Pinpoint the cell where the given text exists, returning its [x, y] midpoint coordinate. 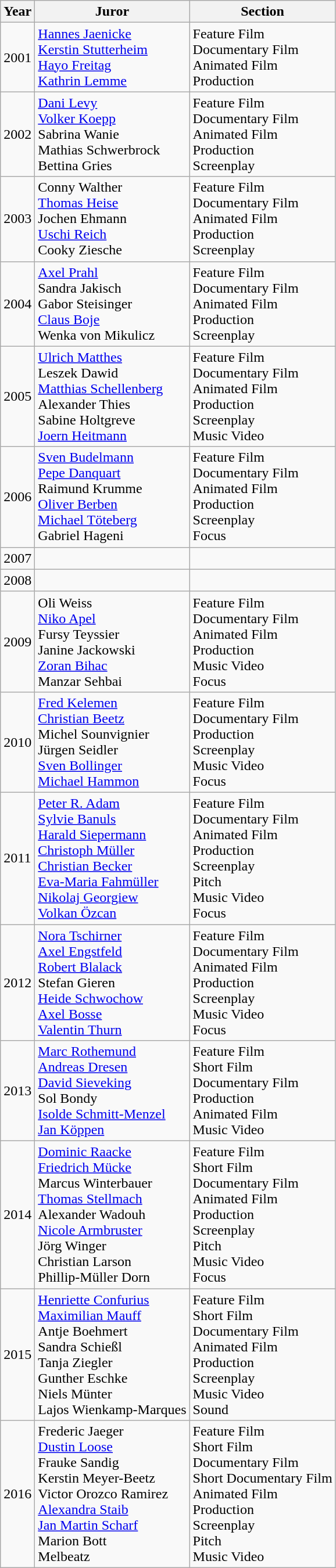
Feature FilmDocumentary FilmAnimated FilmProductionScreenplayFocus [263, 497]
2012 [17, 983]
Feature FilmShort FilmDocumentary FilmProductionAnimated FilmMusic Video [263, 1091]
Feature FilmDocumentary FilmAnimated FilmProductionScreenplayMusic VideoFocus [263, 983]
Axel PrahlSandra JakischGabor SteisingerClaus BojeWenka von Mikulicz [112, 304]
Dominic RaackeFriedrich MückeMarcus WinterbauerThomas StellmachAlexander WadouhNicole ArmbrusterJörg WingerChristian LarsonPhillip-Müller Dorn [112, 1215]
Sven BudelmannPepe DanquartRaimund KrummeOliver BerbenMichael TötebergGabriel Hageni [112, 497]
2005 [17, 396]
2003 [17, 219]
Feature FilmShort FilmDocumentary FilmAnimated FilmProductionScreenplayMusic VideoSound [263, 1354]
Feature FilmDocumentary FilmAnimated FilmProductionMusic VideoFocus [263, 641]
Feature FilmDocumentary FilmAnimated FilmProductionScreenplayPitchMusic VideoFocus [263, 858]
2016 [17, 1494]
2013 [17, 1091]
2011 [17, 858]
2002 [17, 134]
Oli WeissNiko ApelFursy TeyssierJanine JackowskiZoran BihacManzar Sehbai [112, 641]
Hannes JaenickeKerstin StutterheimHayo FreitagKathrin Lemme [112, 57]
Year [17, 12]
2014 [17, 1215]
2007 [17, 558]
Conny WaltherThomas HeiseJochen EhmannUschi ReichCooky Ziesche [112, 219]
Fred KelemenChristian BeetzMichel SounvignierJürgen SeidlerSven BollingerMichael Hammon [112, 742]
2009 [17, 641]
Frederic JaegerDustin LooseFrauke SandigKerstin Meyer-BeetzVictor Orozco RamirezAlexandra StaibJan Martin ScharfMarion BottMelbeatz [112, 1494]
Peter R. AdamSylvie BanulsHarald SiepermannChristoph MüllerChristian BeckerEva-Maria FahmüllerNikolaj GeorgiewVolkan Özcan [112, 858]
2015 [17, 1354]
Juror [112, 12]
2006 [17, 497]
Feature FilmDocumentary FilmAnimated FilmProduction [263, 57]
Dani LevyVolker KoeppSabrina WanieMathias SchwerbrockBettina Gries [112, 134]
2008 [17, 580]
Feature FilmShort FilmDocumentary FilmAnimated FilmProductionScreenplayPitchMusic VideoFocus [263, 1215]
Feature FilmDocumentary FilmProductionScreenplayMusic VideoFocus [263, 742]
Feature FilmDocumentary FilmAnimated FilmProductionScreenplayMusic Video [263, 396]
2001 [17, 57]
2004 [17, 304]
Nora TschirnerAxel EngstfeldRobert BlalackStefan GierenHeide SchwochowAxel BosseValentin Thurn [112, 983]
Henriette ConfuriusMaximilian MauffAntje BoehmertSandra SchießlTanja ZieglerGunther EschkeNiels MünterLajos Wienkamp-Marques [112, 1354]
2010 [17, 742]
Section [263, 12]
Marc RothemundAndreas DresenDavid SievekingSol BondyIsolde Schmitt-MenzelJan Köppen [112, 1091]
Feature FilmShort FilmDocumentary FilmShort Documentary FilmAnimated FilmProductionScreenplayPitchMusic Video [263, 1494]
Ulrich MatthesLeszek DawidMatthias SchellenbergAlexander ThiesSabine HoltgreveJoern Heitmann [112, 396]
